From the cell containing the given text, extract its center point as (x, y) coordinate. 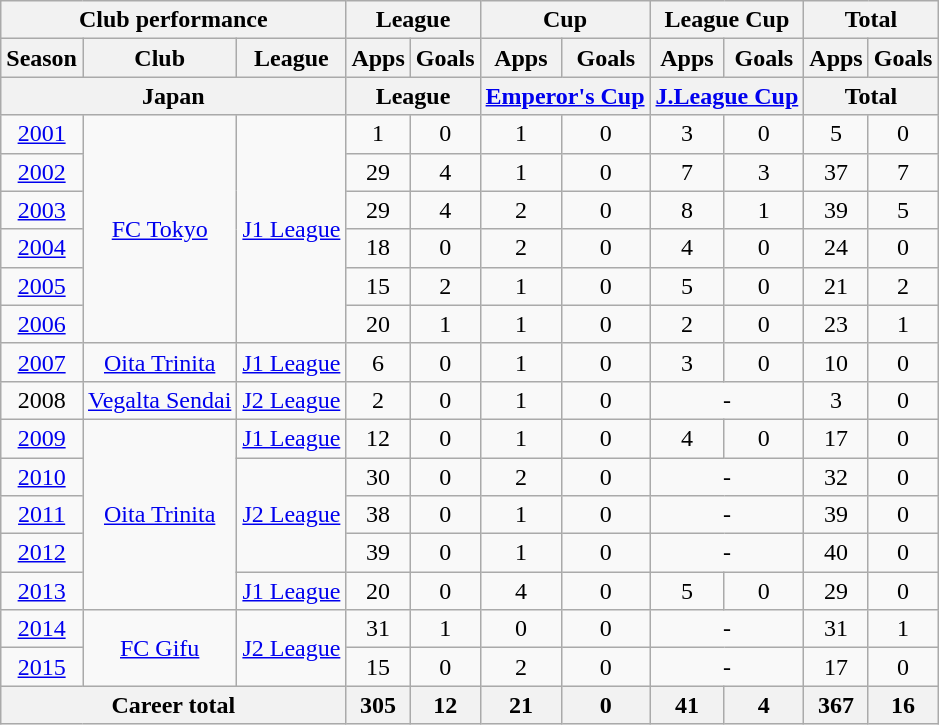
FC Tokyo (159, 229)
2005 (42, 286)
Japan (174, 96)
6 (378, 362)
Vegalta Sendai (159, 400)
2011 (42, 515)
Club performance (174, 20)
23 (836, 324)
40 (836, 553)
2008 (42, 400)
2007 (42, 362)
2004 (42, 248)
League Cup (727, 20)
8 (687, 210)
2010 (42, 477)
FC Gifu (159, 648)
2013 (42, 591)
Club (159, 58)
37 (836, 172)
18 (378, 248)
41 (687, 705)
367 (836, 705)
2009 (42, 438)
2001 (42, 134)
J.League Cup (727, 96)
2015 (42, 667)
305 (378, 705)
16 (903, 705)
Cup (565, 20)
2006 (42, 324)
2014 (42, 629)
10 (836, 362)
Emperor's Cup (565, 96)
Career total (174, 705)
38 (378, 515)
30 (378, 477)
24 (836, 248)
Season (42, 58)
2002 (42, 172)
32 (836, 477)
2003 (42, 210)
2012 (42, 553)
